Pinpoint the cell where the given text exists, returning its (X, Y) midpoint coordinate. 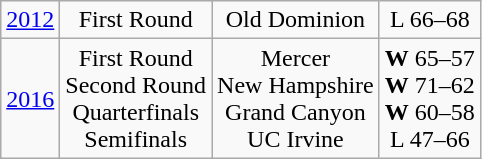
2016 (30, 98)
First Round (136, 20)
L 66–68 (430, 20)
2012 (30, 20)
Old Dominion (296, 20)
First RoundSecond RoundQuarterfinalsSemifinals (136, 98)
MercerNew HampshireGrand CanyonUC Irvine (296, 98)
W 65–57W 71–62W 60–58L 47–66 (430, 98)
